Return the [x, y] coordinate for the center point of the cell that contains the specified text.  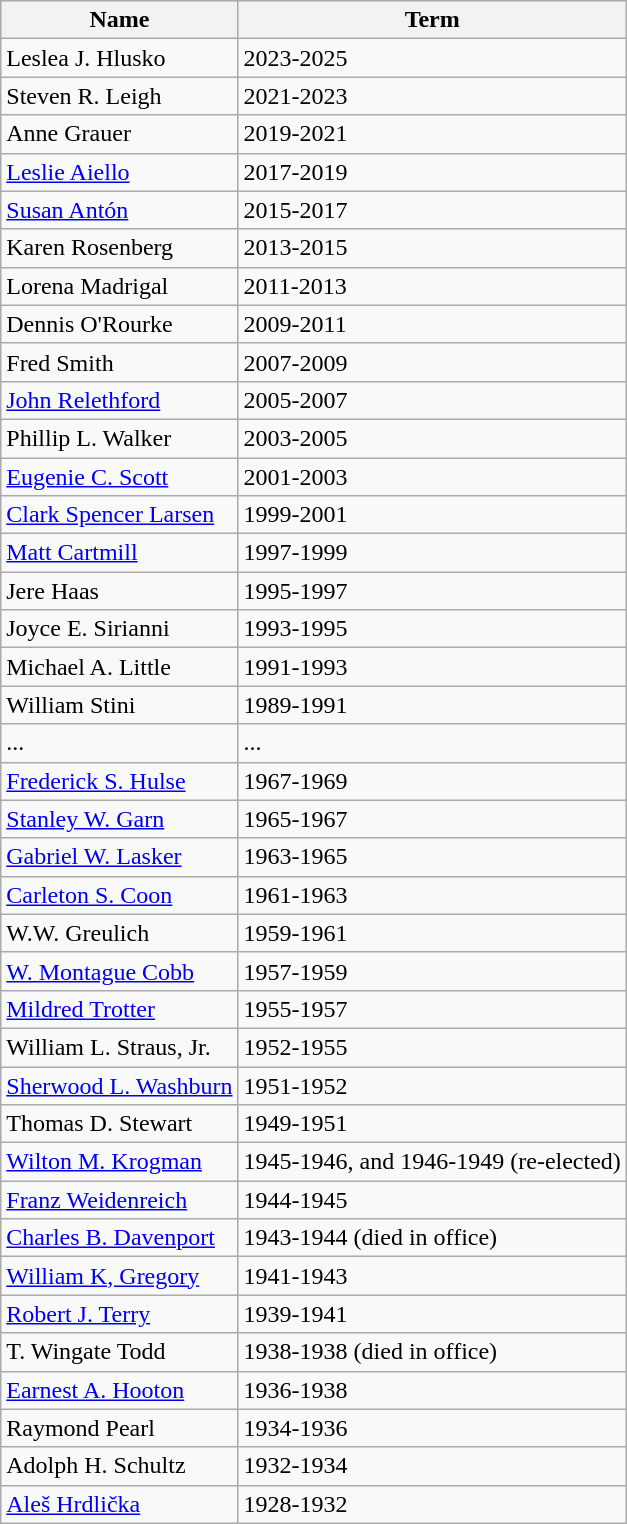
1941-1943 [432, 1276]
Michael A. Little [120, 667]
Susan Antón [120, 210]
2017-2019 [432, 172]
Jere Haas [120, 591]
1991-1993 [432, 667]
Phillip L. Walker [120, 438]
1951-1952 [432, 1085]
1959-1961 [432, 933]
1932-1934 [432, 1466]
1965-1967 [432, 819]
1957-1959 [432, 971]
Frederick S. Hulse [120, 781]
Lorena Madrigal [120, 286]
2019-2021 [432, 134]
Fred Smith [120, 362]
1934-1936 [432, 1428]
1995-1997 [432, 591]
Carleton S. Coon [120, 895]
Wilton M. Krogman [120, 1162]
1967-1969 [432, 781]
Eugenie C. Scott [120, 477]
1993-1995 [432, 629]
Steven R. Leigh [120, 96]
1936-1938 [432, 1390]
1928-1932 [432, 1504]
William L. Straus, Jr. [120, 1047]
W. Montague Cobb [120, 971]
Charles B. Davenport [120, 1238]
2001-2003 [432, 477]
Raymond Pearl [120, 1428]
2003-2005 [432, 438]
1999-2001 [432, 515]
T. Wingate Todd [120, 1352]
1952-1955 [432, 1047]
Mildred Trotter [120, 1009]
1938-1938 (died in office) [432, 1352]
Clark Spencer Larsen [120, 515]
2021-2023 [432, 96]
John Relethford [120, 400]
2005-2007 [432, 400]
2013-2015 [432, 248]
Aleš Hrdlička [120, 1504]
Thomas D. Stewart [120, 1124]
William Stini [120, 705]
2015-2017 [432, 210]
1997-1999 [432, 553]
1963-1965 [432, 857]
Leslea J. Hlusko [120, 58]
1939-1941 [432, 1314]
Matt Cartmill [120, 553]
William K, Gregory [120, 1276]
Leslie Aiello [120, 172]
2009-2011 [432, 324]
Franz Weidenreich [120, 1200]
Joyce E. Sirianni [120, 629]
1945-1946, and 1946-1949 (re-elected) [432, 1162]
1989-1991 [432, 705]
Sherwood L. Washburn [120, 1085]
W.W. Greulich [120, 933]
2011-2013 [432, 286]
Name [120, 20]
1943-1944 (died in office) [432, 1238]
1944-1945 [432, 1200]
1961-1963 [432, 895]
2007-2009 [432, 362]
Earnest A. Hooton [120, 1390]
Gabriel W. Lasker [120, 857]
Karen Rosenberg [120, 248]
Dennis O'Rourke [120, 324]
Robert J. Terry [120, 1314]
2023-2025 [432, 58]
Term [432, 20]
1955-1957 [432, 1009]
1949-1951 [432, 1124]
Stanley W. Garn [120, 819]
Anne Grauer [120, 134]
Adolph H. Schultz [120, 1466]
